For the text-containing cell, return its midpoint in (X, Y) coordinate format. 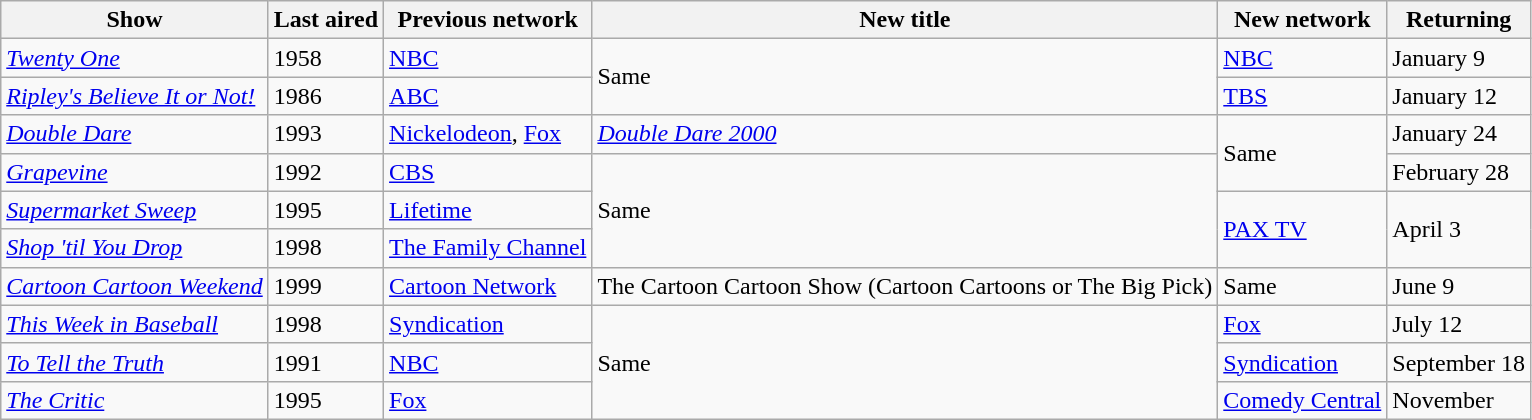
To Tell the Truth (134, 362)
New title (905, 20)
January 12 (1459, 96)
The Family Channel (488, 248)
1992 (326, 172)
ABC (488, 96)
CBS (488, 172)
PAX TV (1302, 229)
The Cartoon Cartoon Show (Cartoon Cartoons or The Big Pick) (905, 286)
Shop 'til You Drop (134, 248)
Nickelodeon, Fox (488, 134)
Supermarket Sweep (134, 210)
April 3 (1459, 229)
Double Dare 2000 (905, 134)
1993 (326, 134)
1986 (326, 96)
Last aired (326, 20)
February 28 (1459, 172)
January 24 (1459, 134)
Cartoon Cartoon Weekend (134, 286)
Twenty One (134, 58)
Lifetime (488, 210)
June 9 (1459, 286)
Comedy Central (1302, 400)
Double Dare (134, 134)
January 9 (1459, 58)
July 12 (1459, 324)
1958 (326, 58)
Previous network (488, 20)
Ripley's Believe It or Not! (134, 96)
Show (134, 20)
September 18 (1459, 362)
Grapevine (134, 172)
New network (1302, 20)
TBS (1302, 96)
This Week in Baseball (134, 324)
Cartoon Network (488, 286)
1999 (326, 286)
November (1459, 400)
1991 (326, 362)
Returning (1459, 20)
The Critic (134, 400)
